Return the [x, y] coordinate for the center point of the cell that contains the specified text.  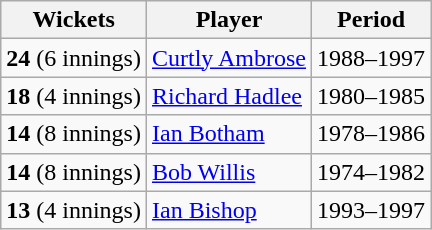
Richard Hadlee [228, 96]
1974–1982 [372, 172]
Ian Bishop [228, 210]
1978–1986 [372, 134]
Player [228, 20]
13 (4 innings) [74, 210]
Ian Botham [228, 134]
Curtly Ambrose [228, 58]
1988–1997 [372, 58]
1993–1997 [372, 210]
Wickets [74, 20]
Bob Willis [228, 172]
1980–1985 [372, 96]
24 (6 innings) [74, 58]
Period [372, 20]
18 (4 innings) [74, 96]
